Identify which cell holds the provided text, then report its [x, y] central coordinate. 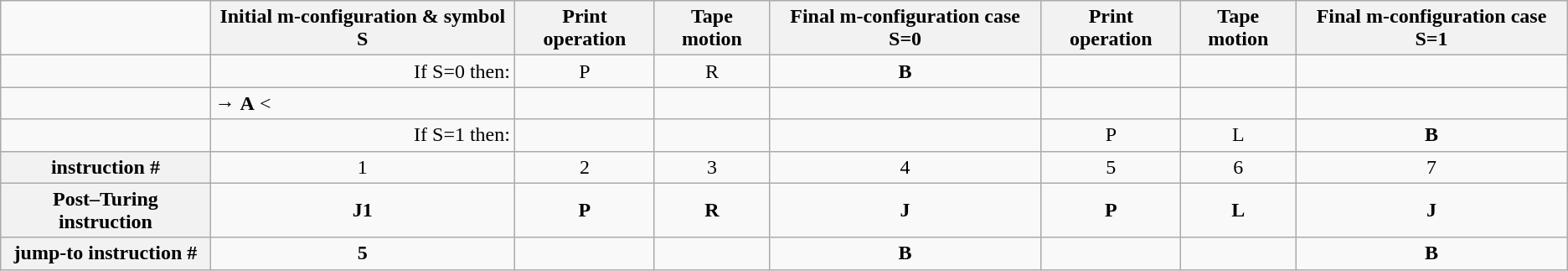
1 [362, 167]
7 [1432, 167]
2 [585, 167]
3 [712, 167]
jump-to instruction # [106, 253]
If S=1 then: [362, 135]
J1 [362, 210]
Post–Turing instruction [106, 210]
4 [905, 167]
6 [1238, 167]
If S=0 then: [362, 71]
Initial m-configuration & symbol S [362, 29]
→ A < [362, 103]
Final m-configuration case S=0 [905, 29]
Final m-configuration case S=1 [1432, 29]
instruction # [106, 167]
